From the cell containing the given text, extract its center point as (x, y) coordinate. 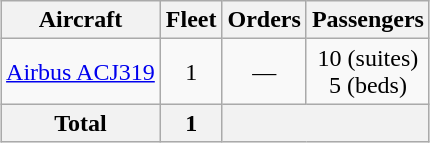
Total (81, 123)
10 (suites)5 (beds) (368, 72)
— (264, 72)
Fleet (191, 20)
Aircraft (81, 20)
Airbus ACJ319 (81, 72)
Orders (264, 20)
Passengers (368, 20)
